Return the [X, Y] coordinate for the center point of the cell that contains the specified text.  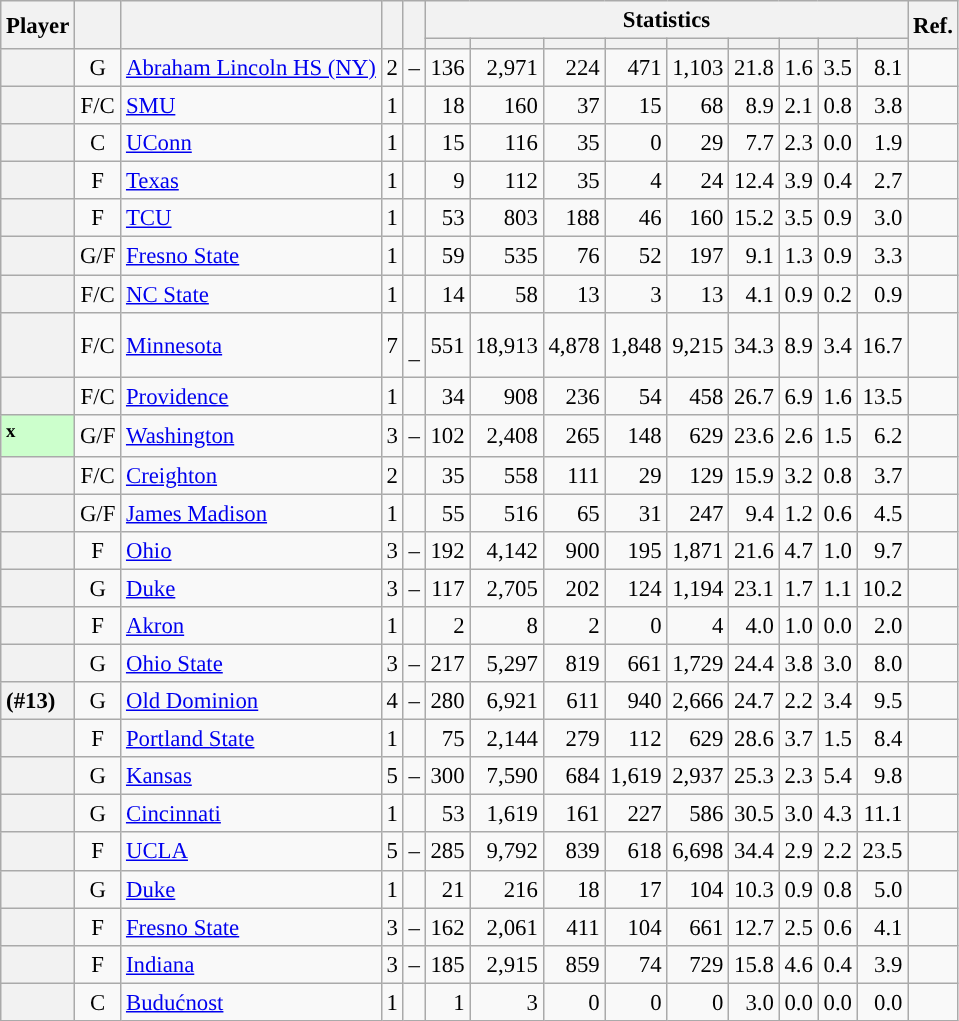
1,729 [698, 664]
Indiana [252, 964]
411 [574, 927]
265 [574, 435]
15.2 [754, 219]
Akron [252, 626]
2,937 [698, 776]
124 [636, 588]
Kansas [252, 776]
34.4 [754, 852]
65 [574, 513]
9.1 [754, 256]
x [38, 435]
558 [506, 476]
75 [448, 739]
16.7 [882, 344]
618 [636, 852]
34 [448, 396]
803 [506, 219]
8.0 [882, 664]
285 [448, 852]
202 [574, 588]
76 [574, 256]
7,590 [506, 776]
23.1 [754, 588]
11.1 [882, 814]
SMU [252, 106]
Cincinnati [252, 814]
2,915 [506, 964]
2,705 [506, 588]
Budućnost [252, 1002]
30.5 [754, 814]
1.1 [838, 588]
8 [506, 626]
2,408 [506, 435]
908 [506, 396]
25.3 [754, 776]
34.3 [754, 344]
1.7 [798, 588]
7 [392, 344]
117 [448, 588]
52 [636, 256]
68 [698, 106]
839 [574, 852]
2,061 [506, 927]
2.0 [882, 626]
(#13) [38, 701]
James Madison [252, 513]
Old Dominion [252, 701]
9.5 [882, 701]
161 [574, 814]
4.7 [798, 551]
10.3 [754, 889]
31 [636, 513]
586 [698, 814]
37 [574, 106]
192 [448, 551]
2.5 [798, 927]
UConn [252, 143]
12.4 [754, 181]
26.7 [754, 396]
195 [636, 551]
940 [636, 701]
9,215 [698, 344]
224 [574, 68]
21 [448, 889]
46 [636, 219]
5,297 [506, 664]
4,878 [574, 344]
15.9 [754, 476]
1.3 [798, 256]
280 [448, 701]
458 [698, 396]
58 [506, 294]
10.2 [882, 588]
3.3 [882, 256]
611 [574, 701]
55 [448, 513]
279 [574, 739]
5.4 [838, 776]
74 [636, 964]
Texas [252, 181]
1,871 [698, 551]
28.6 [754, 739]
116 [506, 143]
551 [448, 344]
Abraham Lincoln HS (NY) [252, 68]
7.7 [754, 143]
15.8 [754, 964]
Providence [252, 396]
21.8 [754, 68]
13.5 [882, 396]
4,142 [506, 551]
54 [636, 396]
6,698 [698, 852]
900 [574, 551]
14 [448, 294]
12.7 [754, 927]
8.4 [882, 739]
0.2 [838, 294]
471 [636, 68]
TCU [252, 219]
18,913 [506, 344]
Creighton [252, 476]
819 [574, 664]
129 [698, 476]
23.5 [882, 852]
1.9 [882, 143]
102 [448, 435]
2,971 [506, 68]
859 [574, 964]
9 [448, 181]
535 [506, 256]
4.6 [798, 964]
516 [506, 513]
2.6 [798, 435]
9.7 [882, 551]
24.4 [754, 664]
185 [448, 964]
23.6 [754, 435]
2,144 [506, 739]
9.8 [882, 776]
2.7 [882, 181]
Ohio State [252, 664]
6,921 [506, 701]
59 [448, 256]
1,848 [636, 344]
4.5 [882, 513]
136 [448, 68]
24.7 [754, 701]
216 [506, 889]
Washington [252, 435]
17 [636, 889]
684 [574, 776]
247 [698, 513]
Player [38, 25]
2.1 [798, 106]
9.4 [754, 513]
111 [574, 476]
1,103 [698, 68]
Minnesota [252, 344]
Ref. [933, 25]
9,792 [506, 852]
24 [698, 181]
217 [448, 664]
3.2 [798, 476]
236 [574, 396]
1.2 [798, 513]
227 [636, 814]
21.6 [754, 551]
300 [448, 776]
Portland State [252, 739]
4.3 [838, 814]
5.0 [882, 889]
UCLA [252, 852]
NC State [252, 294]
2,666 [698, 701]
1,194 [698, 588]
2.9 [798, 852]
162 [448, 927]
6.9 [798, 396]
6.2 [882, 435]
188 [574, 219]
148 [636, 435]
Ohio [252, 551]
4.0 [754, 626]
8.1 [882, 68]
729 [698, 964]
197 [698, 256]
Statistics [666, 20]
